From the cell containing the given text, extract its center point as [x, y] coordinate. 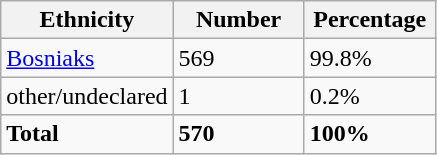
Bosniaks [87, 58]
100% [370, 134]
0.2% [370, 96]
1 [238, 96]
569 [238, 58]
570 [238, 134]
Percentage [370, 20]
99.8% [370, 58]
Total [87, 134]
Number [238, 20]
other/undeclared [87, 96]
Ethnicity [87, 20]
